Provide the [x, y] coordinate of the cell's center where the given text is located.  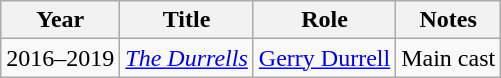
Role [324, 20]
Year [60, 20]
Notes [448, 20]
Gerry Durrell [324, 58]
2016–2019 [60, 58]
Main cast [448, 58]
The Durrells [187, 58]
Title [187, 20]
